Scan for the cell matching the given text and deliver its [X, Y] coordinate at center. 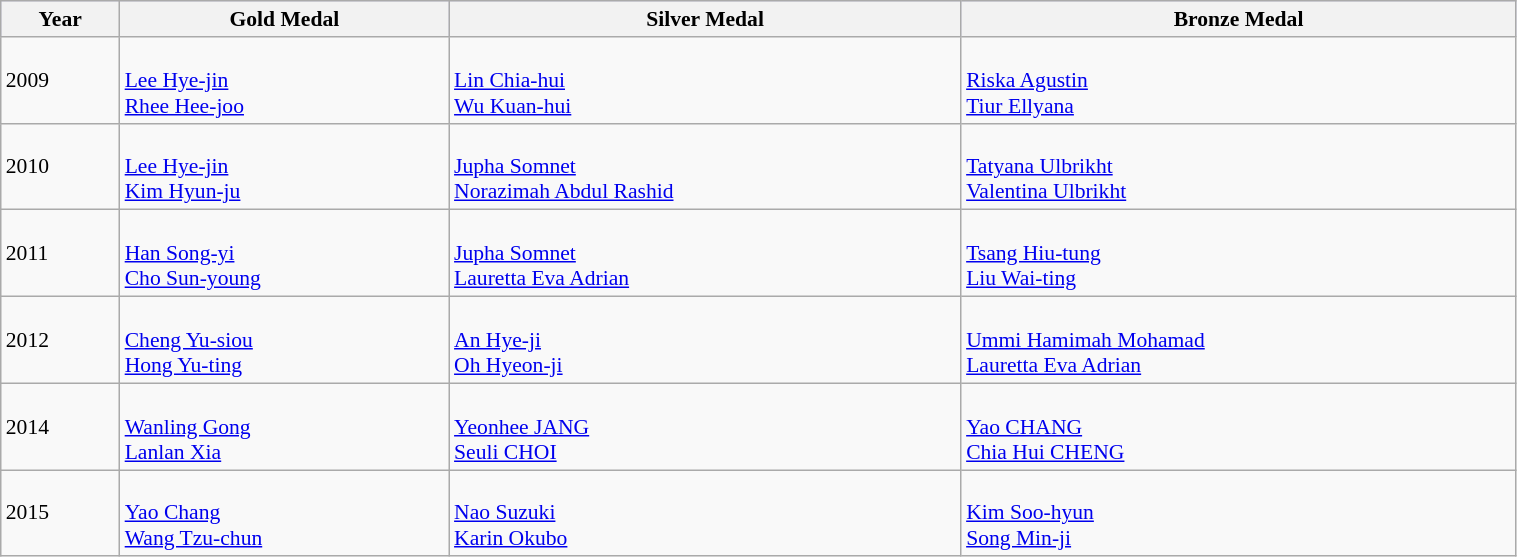
Han Song-yiCho Sun-young [284, 254]
Gold Medal [284, 19]
Kim Soo-hyunSong Min-ji [1238, 514]
2014 [60, 426]
Year [60, 19]
Nao SuzukiKarin Okubo [705, 514]
Yeonhee JANGSeuli CHOI [705, 426]
Silver Medal [705, 19]
Tatyana UlbrikhtValentina Ulbrikht [1238, 166]
Jupha SomnetNorazimah Abdul Rashid [705, 166]
Lin Chia-huiWu Kuan-hui [705, 80]
2011 [60, 254]
2009 [60, 80]
Jupha SomnetLauretta Eva Adrian [705, 254]
2015 [60, 514]
Yao CHANGChia Hui CHENG [1238, 426]
An Hye-jiOh Hyeon-ji [705, 340]
Tsang Hiu-tungLiu Wai-ting [1238, 254]
Riska AgustinTiur Ellyana [1238, 80]
Yao ChangWang Tzu-chun [284, 514]
2010 [60, 166]
Lee Hye-jinRhee Hee-joo [284, 80]
Wanling GongLanlan Xia [284, 426]
Bronze Medal [1238, 19]
Cheng Yu-siouHong Yu-ting [284, 340]
Ummi Hamimah MohamadLauretta Eva Adrian [1238, 340]
Lee Hye-jinKim Hyun-ju [284, 166]
2012 [60, 340]
